Output the [x, y] coordinate of the center of the cell containing the given text.  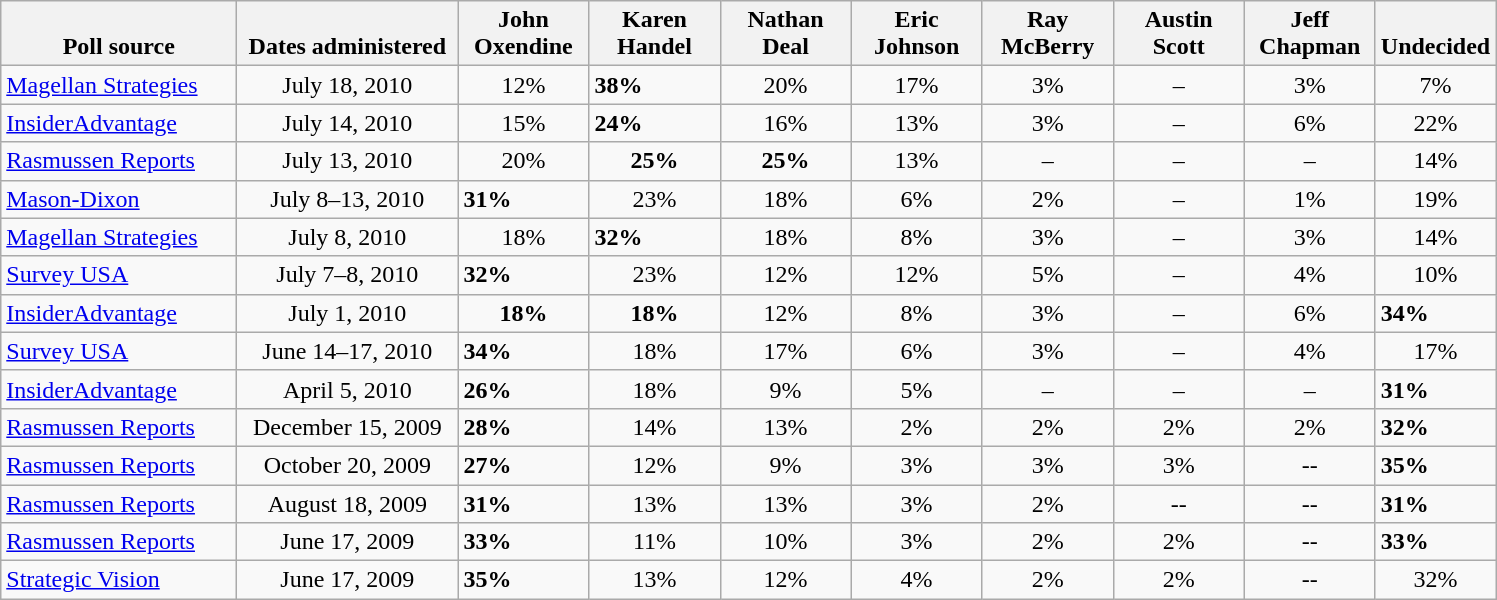
Dates administered [348, 34]
December 15, 2009 [348, 427]
15% [524, 123]
Mason-Dixon [119, 199]
July 13, 2010 [348, 161]
NathanDeal [786, 34]
24% [654, 123]
July 8–13, 2010 [348, 199]
JohnOxendine [524, 34]
July 14, 2010 [348, 123]
RayMcBerry [1048, 34]
JeffChapman [1310, 34]
1% [1310, 199]
26% [524, 389]
Poll source [119, 34]
August 18, 2009 [348, 503]
27% [524, 465]
AustinScott [1178, 34]
Undecided [1435, 34]
KarenHandel [654, 34]
22% [1435, 123]
June 14–17, 2010 [348, 351]
Strategic Vision [119, 580]
38% [654, 85]
April 5, 2010 [348, 389]
July 7–8, 2010 [348, 275]
19% [1435, 199]
July 1, 2010 [348, 313]
October 20, 2009 [348, 465]
16% [786, 123]
July 18, 2010 [348, 85]
28% [524, 427]
July 8, 2010 [348, 237]
7% [1435, 85]
EricJohnson [916, 34]
11% [654, 542]
